Provide the (x, y) coordinate of the cell's center where the given text is located.  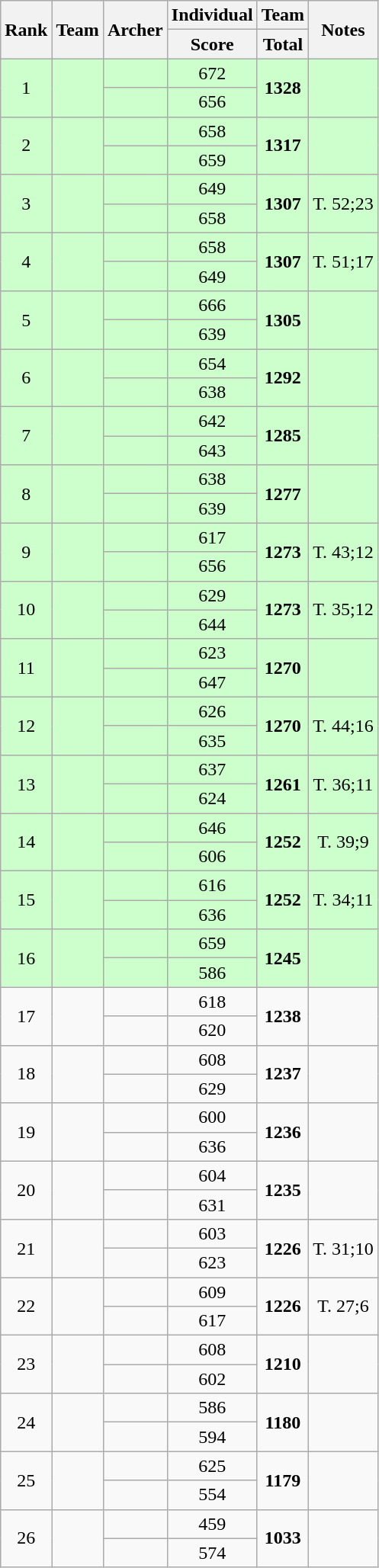
T. 44;16 (343, 726)
T. 31;10 (343, 1248)
T. 39;9 (343, 842)
1328 (283, 88)
23 (26, 1364)
606 (212, 857)
1261 (283, 784)
22 (26, 1307)
T. 51;17 (343, 261)
5 (26, 319)
Notes (343, 30)
602 (212, 1379)
20 (26, 1190)
1236 (283, 1132)
603 (212, 1233)
1179 (283, 1480)
11 (26, 668)
459 (212, 1524)
1245 (283, 958)
21 (26, 1248)
T. 36;11 (343, 784)
Individual (212, 15)
1285 (283, 436)
13 (26, 784)
10 (26, 610)
18 (26, 1074)
T. 35;12 (343, 610)
1277 (283, 494)
14 (26, 842)
554 (212, 1495)
631 (212, 1204)
Score (212, 44)
Rank (26, 30)
17 (26, 1016)
Archer (135, 30)
646 (212, 827)
1180 (283, 1422)
635 (212, 740)
1210 (283, 1364)
654 (212, 364)
672 (212, 73)
19 (26, 1132)
666 (212, 305)
7 (26, 436)
644 (212, 624)
625 (212, 1466)
1 (26, 88)
616 (212, 886)
9 (26, 552)
6 (26, 378)
624 (212, 798)
12 (26, 726)
3 (26, 204)
24 (26, 1422)
8 (26, 494)
647 (212, 682)
594 (212, 1437)
1292 (283, 378)
620 (212, 1031)
16 (26, 958)
604 (212, 1175)
1317 (283, 146)
26 (26, 1538)
574 (212, 1553)
637 (212, 769)
1305 (283, 319)
2 (26, 146)
T. 27;6 (343, 1307)
642 (212, 422)
1235 (283, 1190)
T. 52;23 (343, 204)
1238 (283, 1016)
1237 (283, 1074)
T. 43;12 (343, 552)
618 (212, 1002)
643 (212, 451)
T. 34;11 (343, 900)
25 (26, 1480)
15 (26, 900)
609 (212, 1292)
4 (26, 261)
626 (212, 711)
Total (283, 44)
600 (212, 1117)
1033 (283, 1538)
